Return the (X, Y) coordinate for the center point of the cell that contains the specified text.  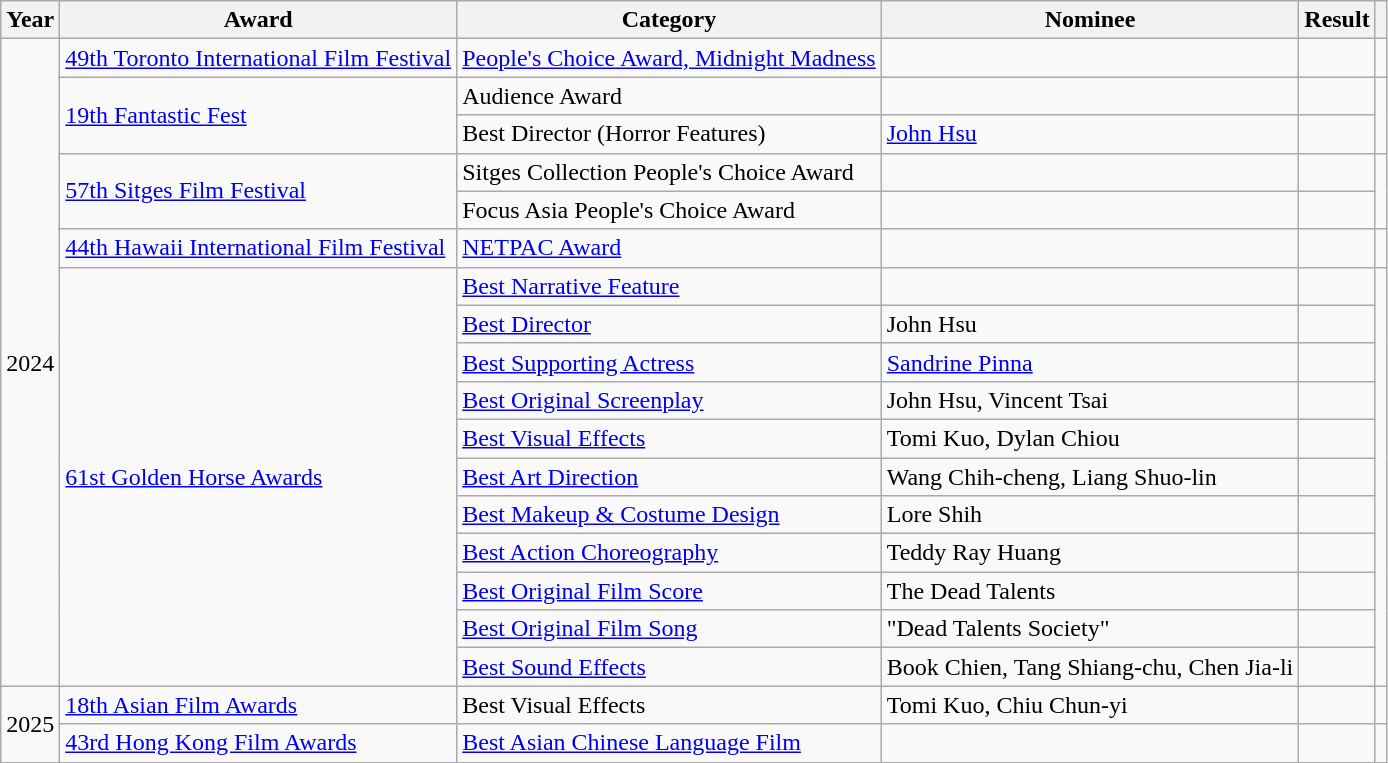
Best Original Film Song (669, 629)
Best Sound Effects (669, 667)
61st Golden Horse Awards (258, 476)
Award (258, 20)
49th Toronto International Film Festival (258, 58)
Sandrine Pinna (1090, 362)
19th Fantastic Fest (258, 115)
Best Original Screenplay (669, 400)
Tomi Kuo, Chiu Chun-yi (1090, 705)
Best Director (Horror Features) (669, 134)
Audience Award (669, 96)
"Dead Talents Society" (1090, 629)
44th Hawaii International Film Festival (258, 248)
Focus Asia People's Choice Award (669, 210)
John Hsu, Vincent Tsai (1090, 400)
Best Narrative Feature (669, 286)
Sitges Collection People's Choice Award (669, 172)
People's Choice Award, Midnight Madness (669, 58)
NETPAC Award (669, 248)
Best Action Choreography (669, 553)
Book Chien, Tang Shiang-chu, Chen Jia-li (1090, 667)
Best Asian Chinese Language Film (669, 743)
57th Sitges Film Festival (258, 191)
18th Asian Film Awards (258, 705)
Best Original Film Score (669, 591)
Best Director (669, 324)
Category (669, 20)
Best Art Direction (669, 477)
2024 (30, 362)
Best Makeup & Costume Design (669, 515)
Result (1337, 20)
The Dead Talents (1090, 591)
Tomi Kuo, Dylan Chiou (1090, 438)
Year (30, 20)
Best Supporting Actress (669, 362)
2025 (30, 724)
Wang Chih-cheng, Liang Shuo-lin (1090, 477)
Nominee (1090, 20)
43rd Hong Kong Film Awards (258, 743)
Lore Shih (1090, 515)
Teddy Ray Huang (1090, 553)
